Identify which cell holds the provided text, then report its [X, Y] central coordinate. 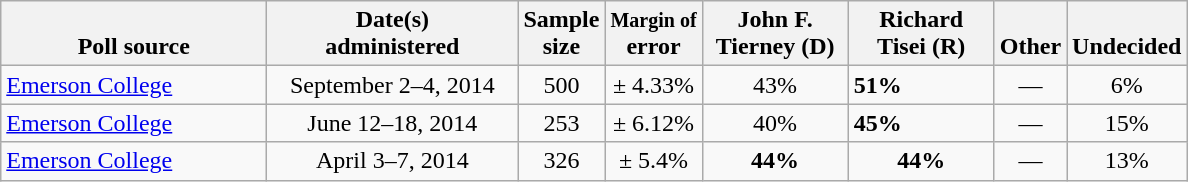
± 5.4% [654, 161]
± 6.12% [654, 123]
± 4.33% [654, 85]
Margin oferror [654, 34]
September 2–4, 2014 [392, 85]
RichardTisei (R) [921, 34]
Date(s)administered [392, 34]
Other [1030, 34]
500 [562, 85]
13% [1127, 161]
June 12–18, 2014 [392, 123]
43% [775, 85]
253 [562, 123]
15% [1127, 123]
326 [562, 161]
40% [775, 123]
6% [1127, 85]
51% [921, 85]
John F.Tierney (D) [775, 34]
45% [921, 123]
April 3–7, 2014 [392, 161]
Samplesize [562, 34]
Poll source [134, 34]
Undecided [1127, 34]
